Identify which cell holds the provided text, then report its (X, Y) central coordinate. 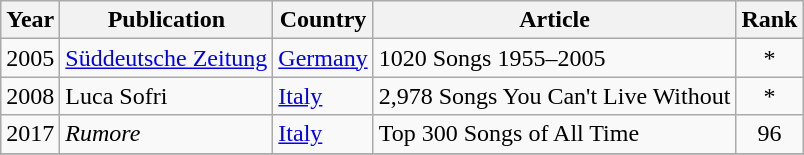
Publication (166, 20)
2008 (30, 96)
2005 (30, 58)
Süddeutsche Zeitung (166, 58)
2,978 Songs You Can't Live Without (554, 96)
Rumore (166, 134)
Year (30, 20)
2017 (30, 134)
1020 Songs 1955–2005 (554, 58)
Article (554, 20)
Rank (770, 20)
Country (323, 20)
Germany (323, 58)
Luca Sofri (166, 96)
Top 300 Songs of All Time (554, 134)
96 (770, 134)
